Search for the cell housing the specified text and yield its [X, Y] center coordinate. 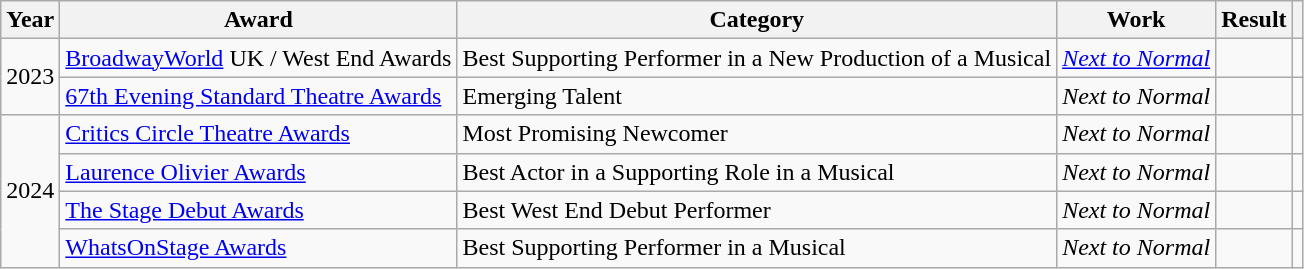
Most Promising Newcomer [757, 134]
Best Supporting Performer in a Musical [757, 248]
Best Actor in a Supporting Role in a Musical [757, 172]
BroadwayWorld UK / West End Awards [258, 58]
Award [258, 20]
Work [1136, 20]
Best Supporting Performer in a New Production of a Musical [757, 58]
Emerging Talent [757, 96]
Category [757, 20]
2024 [30, 191]
The Stage Debut Awards [258, 210]
WhatsOnStage Awards [258, 248]
Best West End Debut Performer [757, 210]
2023 [30, 77]
Critics Circle Theatre Awards [258, 134]
Year [30, 20]
67th Evening Standard Theatre Awards [258, 96]
Laurence Olivier Awards [258, 172]
Result [1254, 20]
